Return (x, y) of the center of cell containing provided text 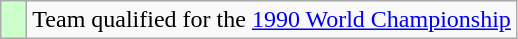
Team qualified for the 1990 World Championship (272, 20)
